Return [x, y] of the center of cell containing provided text 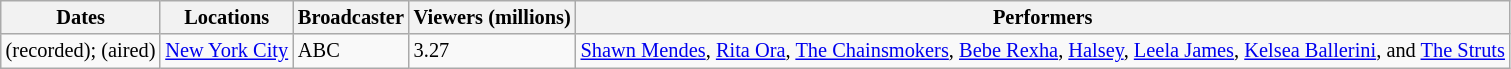
(recorded); (aired) [81, 51]
Broadcaster [351, 17]
Performers [1043, 17]
ABC [351, 51]
Locations [226, 17]
3.27 [492, 51]
Shawn Mendes, Rita Ora, The Chainsmokers, Bebe Rexha, Halsey, Leela James, Kelsea Ballerini, and The Struts [1043, 51]
Viewers (millions) [492, 17]
New York City [226, 51]
Dates [81, 17]
